From the cell containing the given text, extract its center point as [x, y] coordinate. 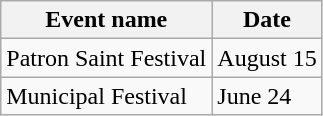
Patron Saint Festival [106, 58]
Municipal Festival [106, 96]
Event name [106, 20]
June 24 [267, 96]
August 15 [267, 58]
Date [267, 20]
